For the text-containing cell, return its midpoint in (x, y) coordinate format. 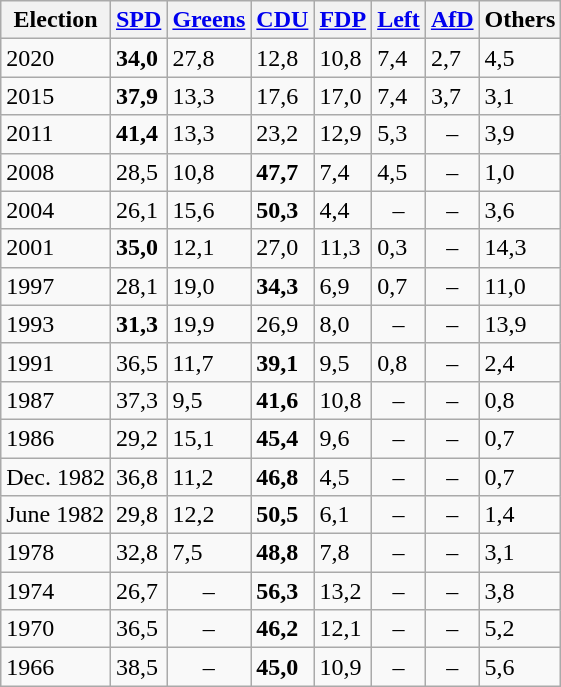
37,3 (138, 400)
1,0 (520, 172)
50,3 (282, 210)
FDP (343, 20)
36,8 (138, 477)
CDU (282, 20)
4,4 (343, 210)
28,5 (138, 172)
2011 (56, 134)
11,7 (209, 362)
48,8 (282, 553)
13,2 (343, 591)
14,3 (520, 248)
12,8 (282, 58)
28,1 (138, 286)
46,2 (282, 629)
11,3 (343, 248)
41,4 (138, 134)
7,5 (209, 553)
Left (399, 20)
17,6 (282, 96)
27,8 (209, 58)
26,1 (138, 210)
AfD (452, 20)
41,6 (282, 400)
1997 (56, 286)
1970 (56, 629)
34,3 (282, 286)
9,6 (343, 438)
26,7 (138, 591)
45,4 (282, 438)
7,8 (343, 553)
29,8 (138, 515)
11,0 (520, 286)
39,1 (282, 362)
23,2 (282, 134)
Others (520, 20)
13,9 (520, 324)
5,2 (520, 629)
3,8 (520, 591)
6,9 (343, 286)
1,4 (520, 515)
19,9 (209, 324)
50,5 (282, 515)
32,8 (138, 553)
2008 (56, 172)
56,3 (282, 591)
29,2 (138, 438)
June 1982 (56, 515)
46,8 (282, 477)
35,0 (138, 248)
3,7 (452, 96)
6,1 (343, 515)
2004 (56, 210)
5,6 (520, 667)
2,7 (452, 58)
5,3 (399, 134)
1991 (56, 362)
12,9 (343, 134)
15,6 (209, 210)
1986 (56, 438)
Dec. 1982 (56, 477)
2,4 (520, 362)
1966 (56, 667)
27,0 (282, 248)
11,2 (209, 477)
3,6 (520, 210)
1993 (56, 324)
45,0 (282, 667)
1978 (56, 553)
Greens (209, 20)
19,0 (209, 286)
2001 (56, 248)
SPD (138, 20)
26,9 (282, 324)
1987 (56, 400)
31,3 (138, 324)
2020 (56, 58)
12,2 (209, 515)
37,9 (138, 96)
15,1 (209, 438)
8,0 (343, 324)
Election (56, 20)
3,9 (520, 134)
10,9 (343, 667)
38,5 (138, 667)
1974 (56, 591)
0,3 (399, 248)
17,0 (343, 96)
2015 (56, 96)
34,0 (138, 58)
47,7 (282, 172)
